Provide the (x, y) coordinate of the cell's center where the given text is located.  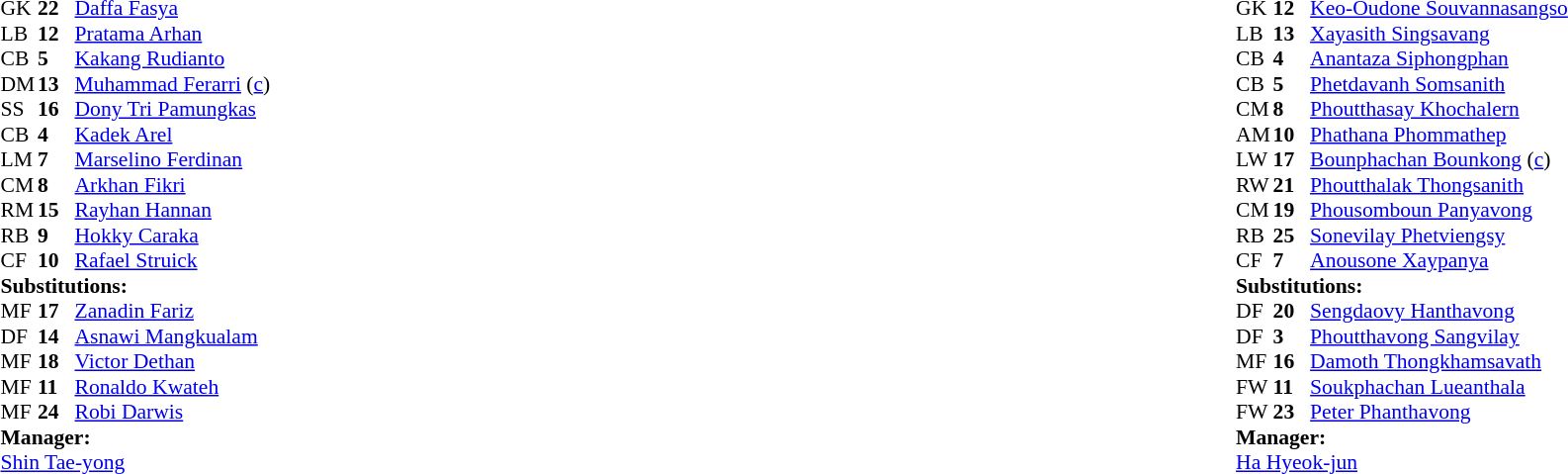
23 (1292, 413)
Dony Tri Pamungkas (173, 110)
15 (56, 211)
Robi Darwis (173, 413)
25 (1292, 236)
Damoth Thongkhamsavath (1439, 361)
Victor Dethan (173, 361)
Ronaldo Kwateh (173, 387)
18 (56, 361)
LW (1255, 159)
DM (19, 84)
Rafael Struick (173, 260)
RM (19, 211)
Phoutthasay Khochalern (1439, 110)
Arkhan Fikri (173, 185)
Phoutthavong Sangvilay (1439, 336)
9 (56, 236)
RW (1255, 185)
Xayasith Singsavang (1439, 34)
Anousone Xaypanya (1439, 260)
Phathana Phommathep (1439, 135)
LM (19, 159)
21 (1292, 185)
Zanadin Fariz (173, 312)
Peter Phanthavong (1439, 413)
Phousomboun Panyavong (1439, 211)
Marselino Ferdinan (173, 159)
12 (56, 34)
Bounphachan Bounkong (c) (1439, 159)
Muhammad Ferarri (c) (173, 84)
Pratama Arhan (173, 34)
Phetdavanh Somsanith (1439, 84)
Kakang Rudianto (173, 58)
SS (19, 110)
19 (1292, 211)
20 (1292, 312)
AM (1255, 135)
Sengdaovy Hanthavong (1439, 312)
Anantaza Siphongphan (1439, 58)
Kadek Arel (173, 135)
Hokky Caraka (173, 236)
24 (56, 413)
Asnawi Mangkualam (173, 336)
3 (1292, 336)
Phoutthalak Thongsanith (1439, 185)
Sonevilay Phetviengsy (1439, 236)
Soukphachan Lueanthala (1439, 387)
Rayhan Hannan (173, 211)
14 (56, 336)
